Return the [X, Y] coordinate for the center point of the cell that contains the specified text.  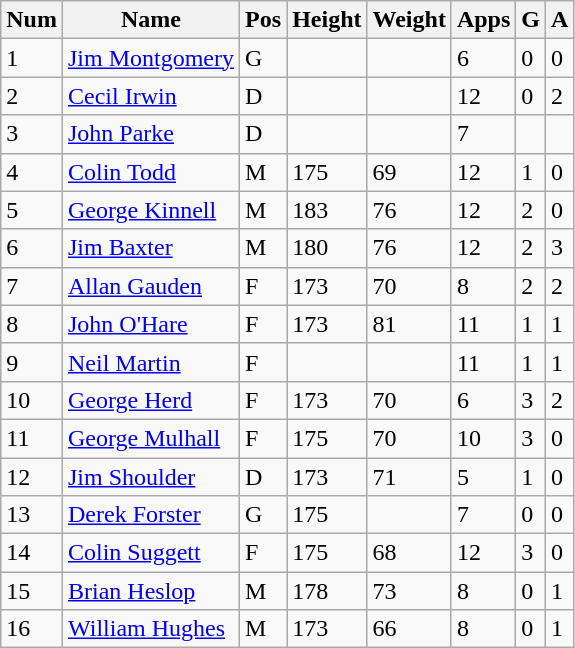
81 [409, 324]
George Kinnell [150, 210]
John O'Hare [150, 324]
13 [32, 515]
178 [327, 591]
Weight [409, 20]
16 [32, 629]
Jim Baxter [150, 248]
68 [409, 553]
14 [32, 553]
Jim Montgomery [150, 58]
180 [327, 248]
Apps [483, 20]
183 [327, 210]
William Hughes [150, 629]
Height [327, 20]
71 [409, 477]
A [560, 20]
73 [409, 591]
Colin Todd [150, 172]
George Herd [150, 400]
Allan Gauden [150, 286]
4 [32, 172]
66 [409, 629]
Neil Martin [150, 362]
69 [409, 172]
Derek Forster [150, 515]
Pos [264, 20]
Brian Heslop [150, 591]
Cecil Irwin [150, 96]
Num [32, 20]
9 [32, 362]
Jim Shoulder [150, 477]
George Mulhall [150, 438]
John Parke [150, 134]
15 [32, 591]
Name [150, 20]
Colin Suggett [150, 553]
